For the text-containing cell, return its midpoint in (X, Y) coordinate format. 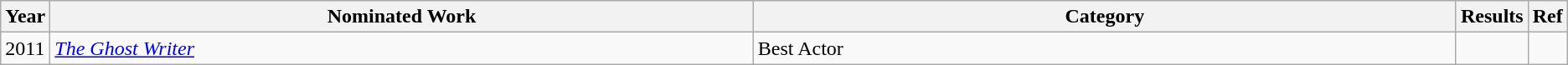
Year (25, 17)
Results (1492, 17)
2011 (25, 48)
Ref (1548, 17)
Best Actor (1104, 48)
The Ghost Writer (402, 48)
Category (1104, 17)
Nominated Work (402, 17)
